Scan for the cell matching the given text and deliver its [x, y] coordinate at center. 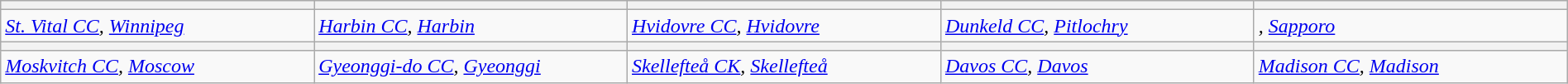
Hvidovre CC, Hvidovre [784, 26]
Skellefteå CK, Skellefteå [784, 67]
St. Vital CC, Winnipeg [157, 26]
Gyeonggi-do CC, Gyeonggi [471, 67]
, Sapporo [1411, 26]
Harbin CC, Harbin [471, 26]
Moskvitch CC, Moscow [157, 67]
Davos CC, Davos [1097, 67]
Dunkeld CC, Pitlochry [1097, 26]
Madison CC, Madison [1411, 67]
